Find where the given text appears and provide that cell's center as [x, y] coordinate. 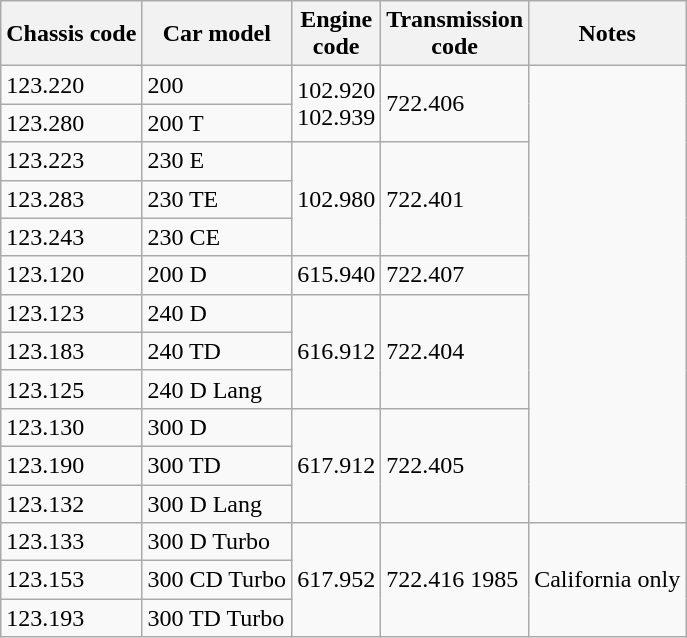
300 D [217, 427]
123.120 [72, 275]
240 D [217, 313]
102.920102.939 [336, 104]
123.280 [72, 123]
230 TE [217, 199]
Notes [608, 34]
722.406 [455, 104]
123.133 [72, 542]
300 TD Turbo [217, 618]
California only [608, 580]
123.130 [72, 427]
123.123 [72, 313]
123.153 [72, 580]
240 TD [217, 351]
200 T [217, 123]
722.404 [455, 351]
200 [217, 85]
230 CE [217, 237]
722.407 [455, 275]
123.283 [72, 199]
123.125 [72, 389]
722.405 [455, 465]
123.190 [72, 465]
123.223 [72, 161]
300 D Lang [217, 503]
722.416 1985 [455, 580]
300 TD [217, 465]
240 D Lang [217, 389]
123.183 [72, 351]
722.401 [455, 199]
Enginecode [336, 34]
123.243 [72, 237]
123.132 [72, 503]
617.912 [336, 465]
Car model [217, 34]
Transmissioncode [455, 34]
616.912 [336, 351]
615.940 [336, 275]
230 E [217, 161]
300 CD Turbo [217, 580]
123.220 [72, 85]
300 D Turbo [217, 542]
102.980 [336, 199]
123.193 [72, 618]
Chassis code [72, 34]
200 D [217, 275]
617.952 [336, 580]
